Pinpoint the cell where the given text exists, returning its (x, y) midpoint coordinate. 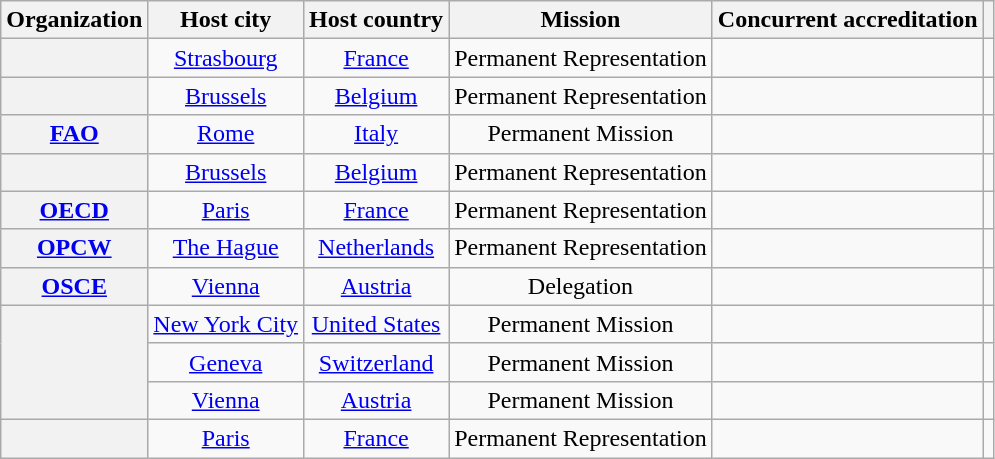
Geneva (226, 362)
Rome (226, 134)
Organization (74, 20)
Italy (376, 134)
Strasbourg (226, 58)
Switzerland (376, 362)
Host city (226, 20)
New York City (226, 324)
Concurrent accreditation (848, 20)
Mission (581, 20)
OSCE (74, 286)
United States (376, 324)
Host country (376, 20)
OECD (74, 210)
FAO (74, 134)
Delegation (581, 286)
The Hague (226, 248)
Netherlands (376, 248)
OPCW (74, 248)
